For the text-containing cell, return its midpoint in [X, Y] coordinate format. 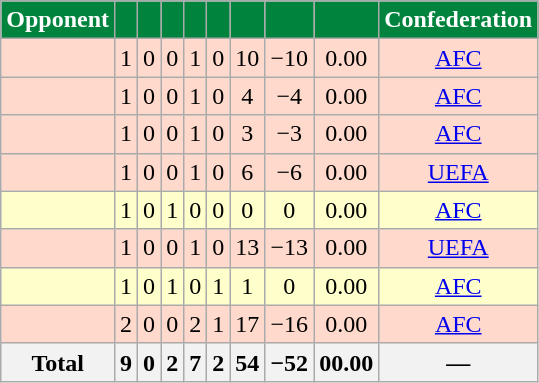
54 [248, 362]
00.00 [346, 362]
6 [248, 172]
−52 [290, 362]
13 [248, 248]
−3 [290, 134]
10 [248, 58]
Confederation [458, 20]
−4 [290, 96]
Opponent [58, 20]
−10 [290, 58]
4 [248, 96]
−16 [290, 324]
17 [248, 324]
3 [248, 134]
−13 [290, 248]
7 [196, 362]
— [458, 362]
Total [58, 362]
9 [126, 362]
−6 [290, 172]
